Detect which cell encompasses the target text, then output its [X, Y] center coordinate. 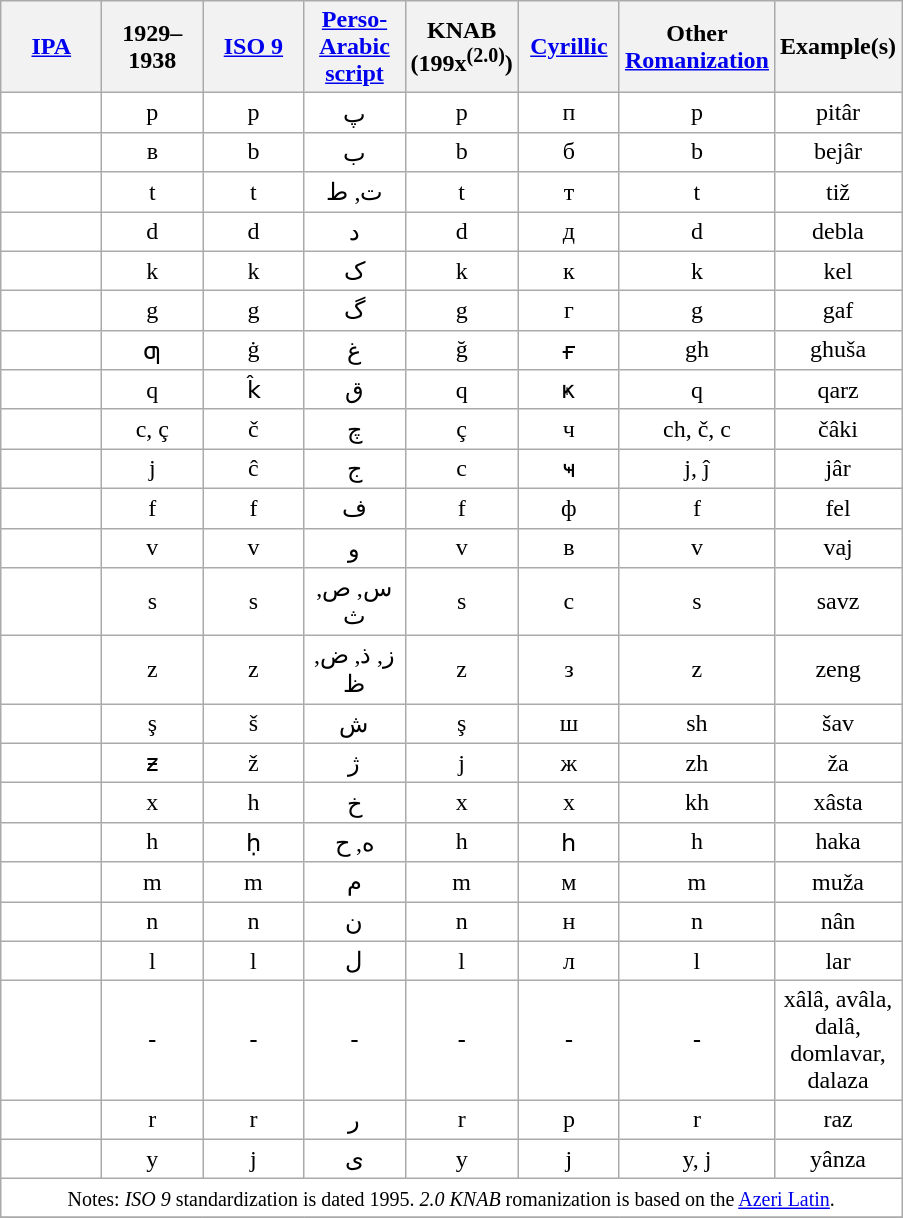
ش [354, 724]
y, j [696, 1159]
د [354, 232]
ža [838, 763]
ğ [462, 350]
nân [838, 922]
ҹ [568, 469]
д [568, 232]
Perso-Arabic script [354, 47]
debla [838, 232]
р [568, 1120]
yânza [838, 1159]
1929–1938 [152, 47]
б [568, 152]
گ [354, 311]
ر [354, 1120]
ф [568, 508]
k̂ [254, 390]
ک [354, 271]
kh [696, 803]
jâr [838, 469]
т [568, 192]
č [254, 429]
haka [838, 842]
c, ç [152, 429]
ب [354, 152]
پ [354, 113]
ƶ [152, 763]
و [354, 548]
Notes: ISO 9 standardization is dated 1995. 2.0 KNAB romanization is based on the Azeri Latin. [452, 1198]
һ [568, 842]
tiž [838, 192]
ҝ [568, 390]
zeng [838, 670]
м [568, 882]
ق [354, 390]
з [568, 670]
šav [838, 724]
ل [354, 961]
muža [838, 882]
vaj [838, 548]
gaf [838, 311]
bejâr [838, 152]
م [354, 882]
ف [354, 508]
ḥ [254, 842]
ت, ط [354, 192]
ç [462, 429]
غ [354, 350]
خ [354, 803]
c [462, 469]
ز, ذ, ض, ظ [354, 670]
sh [696, 724]
ƣ [152, 350]
ج [354, 469]
ن [354, 922]
fel [838, 508]
ISO 9 [254, 47]
ж [568, 763]
kel [838, 271]
qarz [838, 390]
ғ [568, 350]
н [568, 922]
gh [696, 350]
ž [254, 763]
г [568, 311]
ј [568, 1159]
س, ص, ث [354, 602]
IPA [52, 47]
xâlâ, avâla, dalâ, domlavar, dalaza [838, 1040]
چ [354, 429]
ш [568, 724]
xâsta [838, 803]
savz [838, 602]
KNAB (199x(2.0)) [462, 47]
raz [838, 1120]
Cyrillic [568, 47]
ژ [354, 763]
čâki [838, 429]
š [254, 724]
с [568, 602]
ch, č, c [696, 429]
ه, ح [354, 842]
ی [354, 1159]
ghuša [838, 350]
lar [838, 961]
Example(s) [838, 47]
Other Romanization [696, 47]
zh [696, 763]
pitâr [838, 113]
ĉ [254, 469]
к [568, 271]
ġ [254, 350]
п [568, 113]
л [568, 961]
j, ĵ [696, 469]
ч [568, 429]
